Return the [x, y] coordinate for the center point of the cell that contains the specified text.  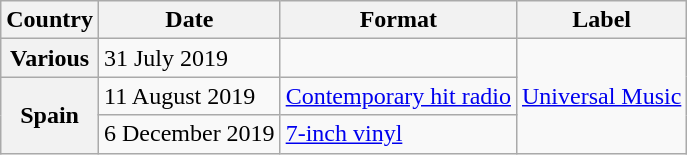
Label [601, 20]
Date [189, 20]
Contemporary hit radio [398, 96]
11 August 2019 [189, 96]
7-inch vinyl [398, 134]
Various [50, 58]
31 July 2019 [189, 58]
Country [50, 20]
Universal Music [601, 96]
6 December 2019 [189, 134]
Spain [50, 115]
Format [398, 20]
